Identify which cell holds the provided text, then report its (x, y) central coordinate. 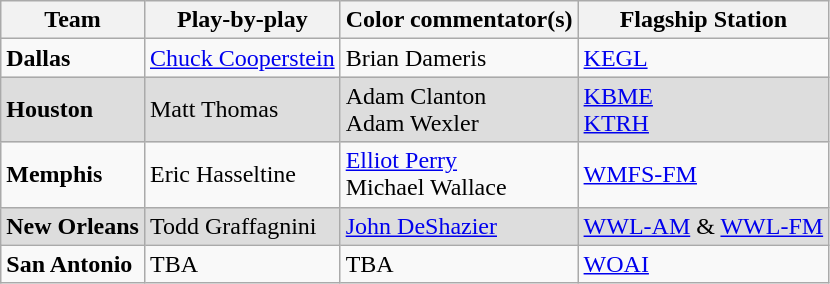
Todd Graffagnini (242, 226)
Matt Thomas (242, 110)
San Antonio (73, 264)
Elliot PerryMichael Wallace (459, 174)
New Orleans (73, 226)
John DeShazier (459, 226)
WOAI (704, 264)
Brian Dameris (459, 58)
Dallas (73, 58)
Color commentator(s) (459, 20)
Flagship Station (704, 20)
KEGL (704, 58)
KBME KTRH (704, 110)
Team (73, 20)
Chuck Cooperstein (242, 58)
WMFS-FM (704, 174)
Adam Clanton Adam Wexler (459, 110)
Play-by-play (242, 20)
WWL-AM & WWL-FM (704, 226)
Houston (73, 110)
Memphis (73, 174)
Eric Hasseltine (242, 174)
